Output the (X, Y) coordinate of the center of the cell containing the given text.  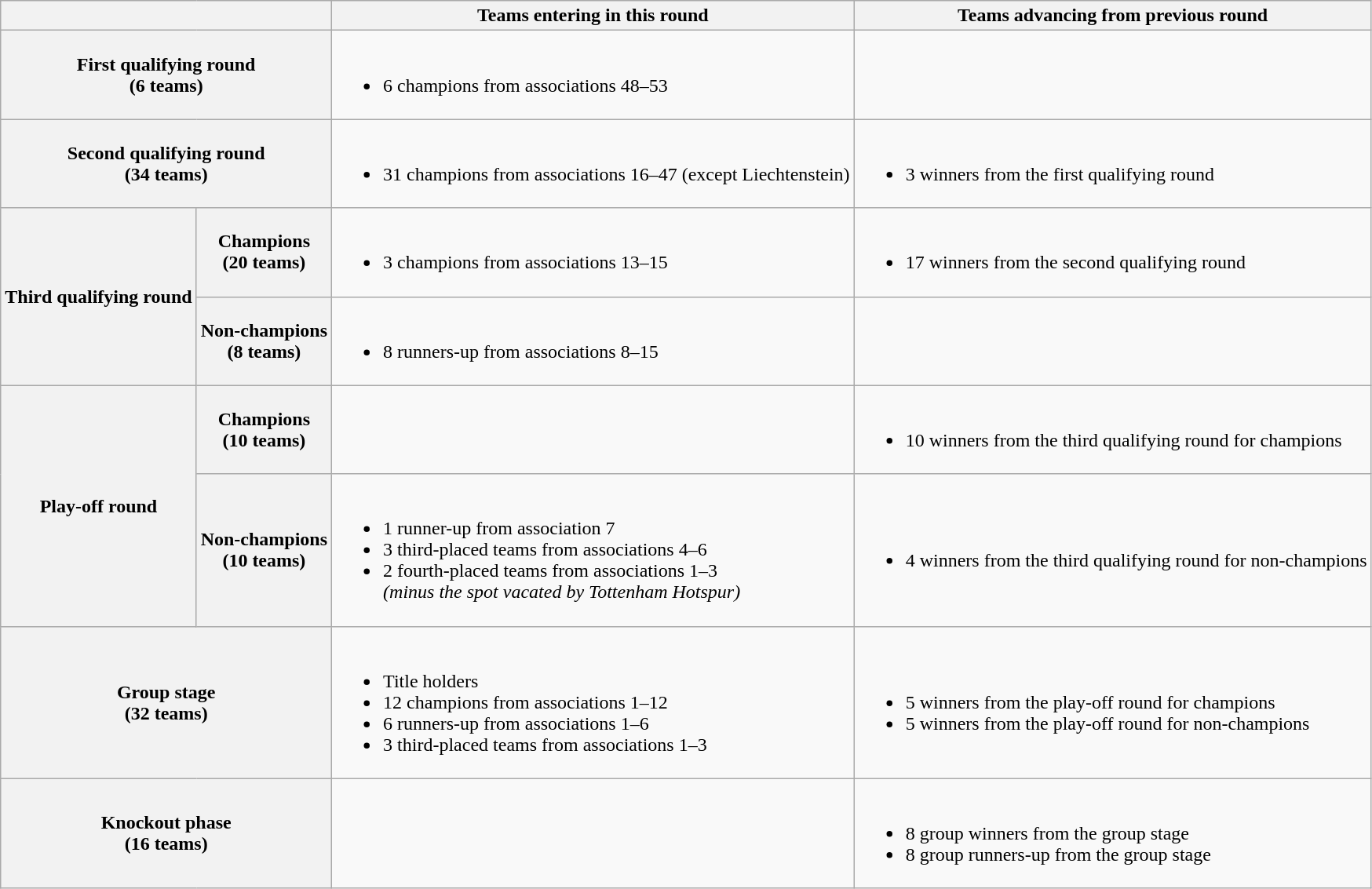
Champions(20 teams) (264, 253)
5 winners from the play-off round for champions5 winners from the play-off round for non-champions (1113, 702)
17 winners from the second qualifying round (1113, 253)
Teams entering in this round (593, 16)
First qualifying round(6 teams) (166, 75)
3 champions from associations 13–15 (593, 253)
4 winners from the third qualifying round for non-champions (1113, 550)
Group stage(32 teams) (166, 702)
Third qualifying round (99, 297)
Title holders12 champions from associations 1–126 runners-up from associations 1–63 third-placed teams from associations 1–3 (593, 702)
Play-off round (99, 505)
Non-champions(8 teams) (264, 341)
8 group winners from the group stage8 group runners-up from the group stage (1113, 833)
8 runners-up from associations 8–15 (593, 341)
31 champions from associations 16–47 (except Liechtenstein) (593, 163)
3 winners from the first qualifying round (1113, 163)
Champions(10 teams) (264, 430)
6 champions from associations 48–53 (593, 75)
Non-champions(10 teams) (264, 550)
10 winners from the third qualifying round for champions (1113, 430)
Second qualifying round(34 teams) (166, 163)
Teams advancing from previous round (1113, 16)
Knockout phase(16 teams) (166, 833)
